Output the [X, Y] coordinate of the center of the cell containing the given text.  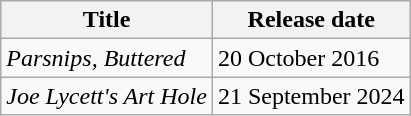
21 September 2024 [311, 96]
Release date [311, 20]
Title [107, 20]
20 October 2016 [311, 58]
Joe Lycett's Art Hole [107, 96]
Parsnips, Buttered [107, 58]
